Pinpoint the cell where the given text exists, returning its [X, Y] midpoint coordinate. 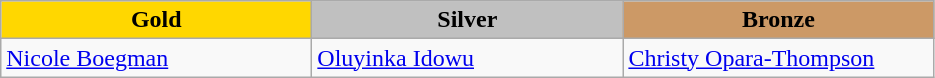
Christy Opara-Thompson [778, 58]
Nicole Boegman [156, 58]
Bronze [778, 20]
Oluyinka Idowu [468, 58]
Silver [468, 20]
Gold [156, 20]
